Provide the [X, Y] coordinate of the cell's center where the given text is located.  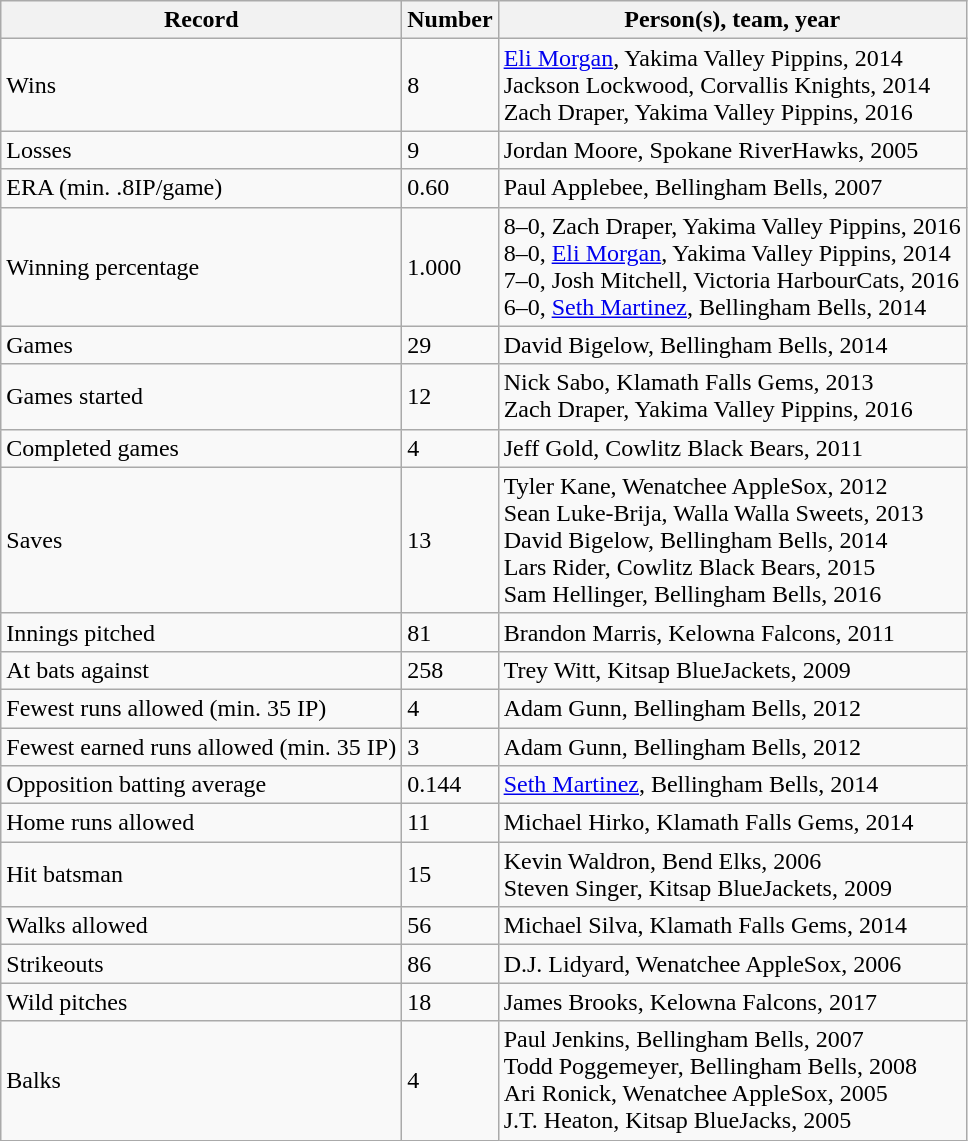
56 [450, 926]
9 [450, 150]
Games [202, 345]
3 [450, 747]
Opposition batting average [202, 785]
D.J. Lidyard, Wenatchee AppleSox, 2006 [732, 964]
Winning percentage [202, 266]
1.000 [450, 266]
Michael Silva, Klamath Falls Gems, 2014 [732, 926]
Walks allowed [202, 926]
Home runs allowed [202, 823]
Seth Martinez, Bellingham Bells, 2014 [732, 785]
Paul Jenkins, Bellingham Bells, 2007Todd Poggemeyer, Bellingham Bells, 2008Ari Ronick, Wenatchee AppleSox, 2005J.T. Heaton, Kitsap BlueJacks, 2005 [732, 1080]
Nick Sabo, Klamath Falls Gems, 2013Zach Draper, Yakima Valley Pippins, 2016 [732, 396]
Games started [202, 396]
258 [450, 670]
At bats against [202, 670]
Trey Witt, Kitsap BlueJackets, 2009 [732, 670]
13 [450, 540]
Saves [202, 540]
81 [450, 632]
Fewest runs allowed (min. 35 IP) [202, 708]
86 [450, 964]
18 [450, 1002]
Number [450, 20]
Wins [202, 85]
Fewest earned runs allowed (min. 35 IP) [202, 747]
Innings pitched [202, 632]
Kevin Waldron, Bend Elks, 2006Steven Singer, Kitsap BlueJackets, 2009 [732, 874]
Balks [202, 1080]
Michael Hirko, Klamath Falls Gems, 2014 [732, 823]
Losses [202, 150]
Record [202, 20]
ERA (min. .8IP/game) [202, 188]
Completed games [202, 448]
Brandon Marris, Kelowna Falcons, 2011 [732, 632]
11 [450, 823]
Hit batsman [202, 874]
Jeff Gold, Cowlitz Black Bears, 2011 [732, 448]
James Brooks, Kelowna Falcons, 2017 [732, 1002]
0.144 [450, 785]
Eli Morgan, Yakima Valley Pippins, 2014Jackson Lockwood, Corvallis Knights, 2014Zach Draper, Yakima Valley Pippins, 2016 [732, 85]
Person(s), team, year [732, 20]
15 [450, 874]
12 [450, 396]
8 [450, 85]
Strikeouts [202, 964]
Paul Applebee, Bellingham Bells, 2007 [732, 188]
David Bigelow, Bellingham Bells, 2014 [732, 345]
0.60 [450, 188]
Jordan Moore, Spokane RiverHawks, 2005 [732, 150]
29 [450, 345]
Wild pitches [202, 1002]
